Scan for the cell matching the given text and deliver its [X, Y] coordinate at center. 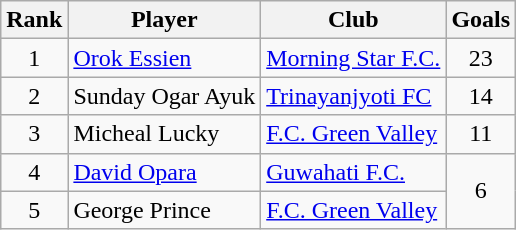
Trinayanjyoti FC [354, 96]
14 [481, 96]
Sunday Ogar Ayuk [164, 96]
3 [34, 134]
Goals [481, 20]
Guwahati F.C. [354, 172]
6 [481, 191]
Micheal Lucky [164, 134]
Morning Star F.C. [354, 58]
George Prince [164, 210]
Club [354, 20]
4 [34, 172]
Player [164, 20]
23 [481, 58]
1 [34, 58]
5 [34, 210]
11 [481, 134]
Orok Essien [164, 58]
Rank [34, 20]
David Opara [164, 172]
2 [34, 96]
